Locate the cell with the specified text and output its (x, y) center coordinate. 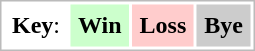
Bye (224, 25)
Win (100, 25)
Key: (36, 25)
Loss (163, 25)
